Identify which cell holds the provided text, then report its [x, y] central coordinate. 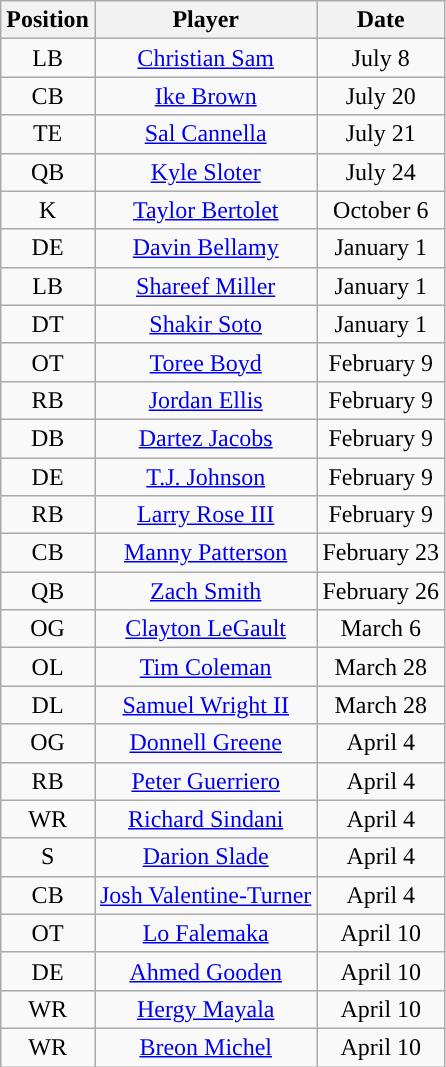
Donnell Greene [205, 743]
Christian Sam [205, 58]
Darion Slade [205, 857]
July 21 [381, 134]
Josh Valentine-Turner [205, 895]
March 6 [381, 629]
Peter Guerriero [205, 781]
February 23 [381, 553]
Date [381, 20]
Ahmed Gooden [205, 971]
Hergy Mayala [205, 1009]
Larry Rose III [205, 515]
T.J. Johnson [205, 477]
Clayton LeGault [205, 629]
February 26 [381, 591]
Shareef Miller [205, 286]
TE [48, 134]
Manny Patterson [205, 553]
DB [48, 438]
Tim Coleman [205, 667]
July 24 [381, 172]
Kyle Sloter [205, 172]
Sal Cannella [205, 134]
DL [48, 705]
Toree Boyd [205, 362]
K [48, 210]
DT [48, 324]
Jordan Ellis [205, 400]
Shakir Soto [205, 324]
October 6 [381, 210]
Position [48, 20]
July 20 [381, 96]
Breon Michel [205, 1047]
Richard Sindani [205, 819]
Taylor Bertolet [205, 210]
Player [205, 20]
OL [48, 667]
S [48, 857]
Samuel Wright II [205, 705]
Dartez Jacobs [205, 438]
July 8 [381, 58]
Lo Falemaka [205, 933]
Ike Brown [205, 96]
Davin Bellamy [205, 248]
Zach Smith [205, 591]
